Scan for the cell matching the given text and deliver its (X, Y) coordinate at center. 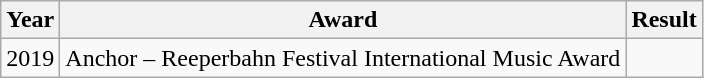
Anchor – Reeperbahn Festival International Music Award (343, 58)
Result (664, 20)
2019 (30, 58)
Award (343, 20)
Year (30, 20)
